Output the [X, Y] coordinate of the center of the cell containing the given text.  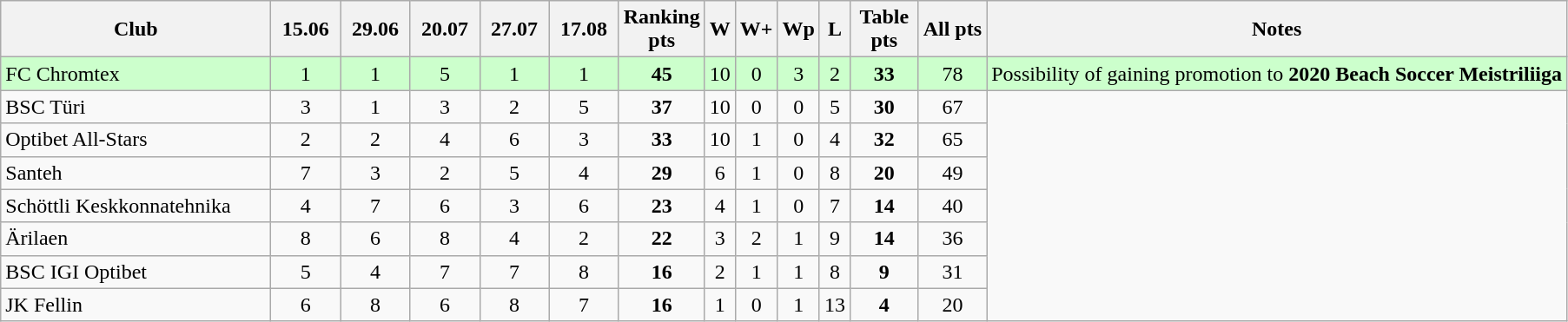
17.08 [584, 30]
15.06 [306, 30]
27.07 [514, 30]
BSC Türi [136, 107]
JK Fellin [136, 305]
Wp [798, 30]
29 [662, 173]
49 [952, 173]
32 [884, 140]
45 [662, 74]
Table pts [884, 30]
22 [662, 239]
L [834, 30]
78 [952, 74]
65 [952, 140]
W+ [756, 30]
31 [952, 272]
67 [952, 107]
All pts [952, 30]
Possibility of gaining promotion to 2020 Beach Soccer Meistriliiga [1277, 74]
30 [884, 107]
20.07 [445, 30]
Schöttli Keskkonnatehnika [136, 206]
Santeh [136, 173]
29.06 [375, 30]
40 [952, 206]
Ärilaen [136, 239]
Club [136, 30]
Ranking pts [662, 30]
37 [662, 107]
FC Chromtex [136, 74]
13 [834, 305]
Notes [1277, 30]
36 [952, 239]
W [719, 30]
Optibet All-Stars [136, 140]
BSC IGI Optibet [136, 272]
23 [662, 206]
